For the text-containing cell, return its midpoint in [X, Y] coordinate format. 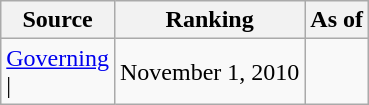
As of [337, 20]
Governing| [58, 72]
Source [58, 20]
November 1, 2010 [209, 72]
Ranking [209, 20]
